For the text-containing cell, return its midpoint in [x, y] coordinate format. 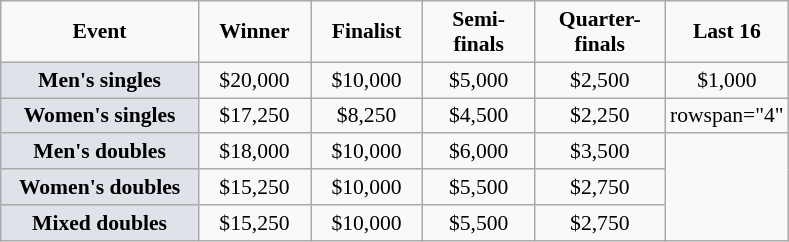
Men's doubles [100, 152]
$4,500 [479, 116]
$18,000 [254, 152]
Women's doubles [100, 187]
Men's singles [100, 80]
Last 16 [727, 32]
Winner [254, 32]
Finalist [366, 32]
$2,500 [600, 80]
Event [100, 32]
$6,000 [479, 152]
rowspan="4" [727, 116]
$5,000 [479, 80]
$2,250 [600, 116]
$1,000 [727, 80]
$8,250 [366, 116]
$3,500 [600, 152]
Semi-finals [479, 32]
Women's singles [100, 116]
Mixed doubles [100, 223]
$17,250 [254, 116]
$20,000 [254, 80]
Quarter-finals [600, 32]
